Find where the given text appears and provide that cell's center as (X, Y) coordinate. 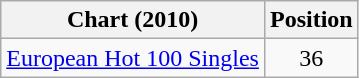
European Hot 100 Singles (133, 58)
36 (311, 58)
Chart (2010) (133, 20)
Position (311, 20)
